Return (x, y) of the center of cell containing provided text 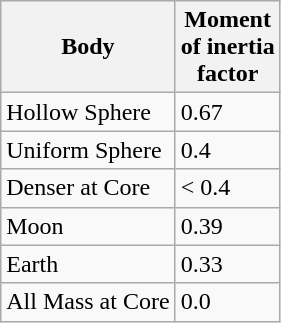
All Mass at Core (88, 302)
Uniform Sphere (88, 150)
Denser at Core (88, 188)
Moment of inertia factor (228, 47)
0.39 (228, 226)
0.67 (228, 112)
0.4 (228, 150)
0.0 (228, 302)
Body (88, 47)
Moon (88, 226)
Earth (88, 264)
< 0.4 (228, 188)
0.33 (228, 264)
Hollow Sphere (88, 112)
